Return (x, y) of the center of cell containing provided text 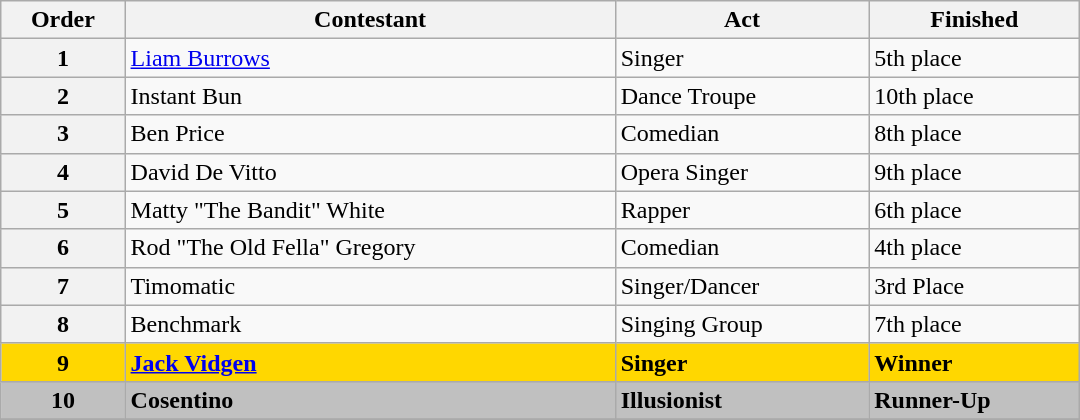
3 (63, 134)
Jack Vidgen (370, 362)
5 (63, 210)
10th place (974, 96)
4 (63, 172)
9th place (974, 172)
1 (63, 58)
Liam Burrows (370, 58)
6 (63, 248)
2 (63, 96)
Benchmark (370, 324)
Opera Singer (742, 172)
8 (63, 324)
Order (63, 20)
David De Vitto (370, 172)
Rapper (742, 210)
Matty "The Bandit" White (370, 210)
Act (742, 20)
7 (63, 286)
7th place (974, 324)
Contestant (370, 20)
8th place (974, 134)
Timomatic (370, 286)
Instant Bun (370, 96)
Singer/Dancer (742, 286)
Illusionist (742, 400)
Dance Troupe (742, 96)
6th place (974, 210)
5th place (974, 58)
10 (63, 400)
Runner-Up (974, 400)
Finished (974, 20)
Ben Price (370, 134)
Singing Group (742, 324)
Cosentino (370, 400)
Rod "The Old Fella" Gregory (370, 248)
3rd Place (974, 286)
Winner (974, 362)
4th place (974, 248)
9 (63, 362)
